Find where the given text appears and provide that cell's center as [x, y] coordinate. 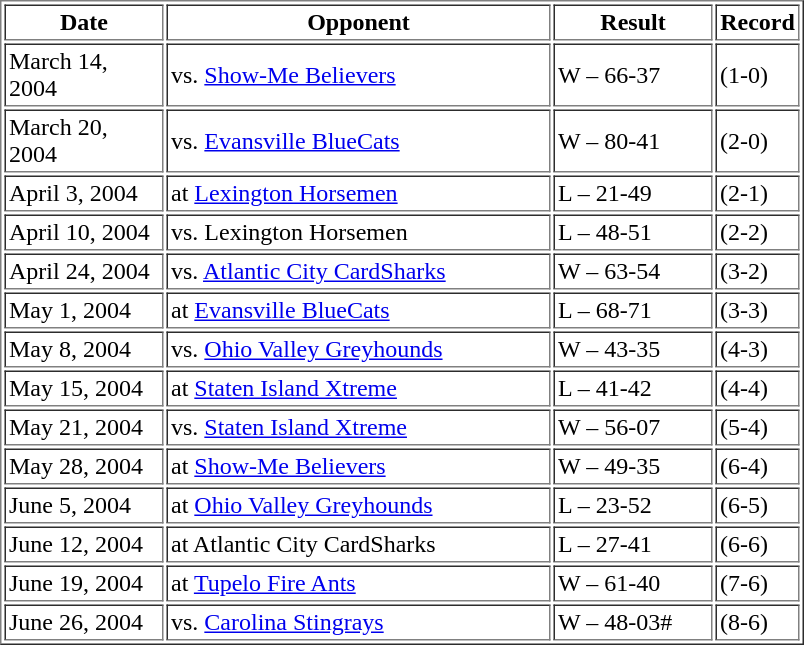
at Lexington Horsemen [358, 194]
L – 48-51 [634, 232]
Record [758, 22]
Opponent [358, 22]
(7-6) [758, 584]
L – 23-52 [634, 506]
March 14, 2004 [84, 76]
W – 49-35 [634, 466]
(6-4) [758, 466]
(6-6) [758, 544]
L – 41-42 [634, 388]
W – 66-37 [634, 76]
vs. Atlantic City CardSharks [358, 272]
(6-5) [758, 506]
at Show-Me Believers [358, 466]
(4-3) [758, 350]
(2-0) [758, 142]
(3-2) [758, 272]
W – 63-54 [634, 272]
April 10, 2004 [84, 232]
W – 43-35 [634, 350]
at Atlantic City CardSharks [358, 544]
at Ohio Valley Greyhounds [358, 506]
May 8, 2004 [84, 350]
at Staten Island Xtreme [358, 388]
W – 56-07 [634, 428]
June 12, 2004 [84, 544]
April 24, 2004 [84, 272]
Date [84, 22]
W – 61-40 [634, 584]
vs. Staten Island Xtreme [358, 428]
Result [634, 22]
(2-2) [758, 232]
May 28, 2004 [84, 466]
June 19, 2004 [84, 584]
vs. Lexington Horsemen [358, 232]
March 20, 2004 [84, 142]
June 5, 2004 [84, 506]
vs. Evansville BlueCats [358, 142]
W – 80-41 [634, 142]
L – 21-49 [634, 194]
vs. Ohio Valley Greyhounds [358, 350]
at Evansville BlueCats [358, 310]
May 15, 2004 [84, 388]
L – 68-71 [634, 310]
May 1, 2004 [84, 310]
vs. Show-Me Believers [358, 76]
(8-6) [758, 622]
vs. Carolina Stingrays [358, 622]
(2-1) [758, 194]
(1-0) [758, 76]
at Tupelo Fire Ants [358, 584]
L – 27-41 [634, 544]
(4-4) [758, 388]
(5-4) [758, 428]
June 26, 2004 [84, 622]
W – 48-03# [634, 622]
April 3, 2004 [84, 194]
May 21, 2004 [84, 428]
(3-3) [758, 310]
